Detect which cell encompasses the target text, then output its [X, Y] center coordinate. 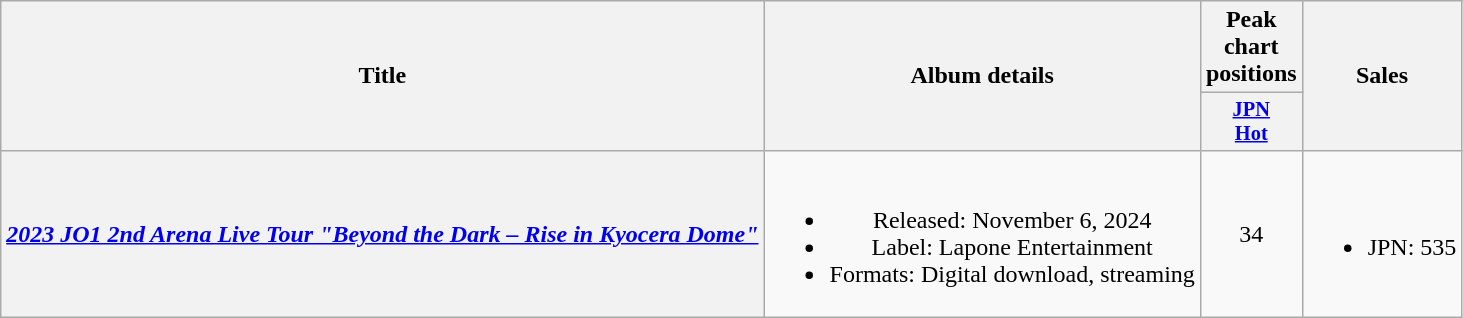
JPN: 535 [1382, 234]
Peak chart positions [1251, 47]
JPNHot [1251, 122]
Title [382, 76]
Sales [1382, 76]
Released: November 6, 2024 Label: Lapone EntertainmentFormats: Digital download, streaming [982, 234]
Album details [982, 76]
2023 JO1 2nd Arena Live Tour "Beyond the Dark – Rise in Kyocera Dome" [382, 234]
34 [1251, 234]
